Return (x, y) of the center of cell containing provided text 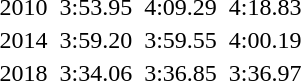
3:59.55 (181, 40)
3:59.20 (96, 40)
